Capture the cell that displays the provided text and extract its (x, y) central coordinate. 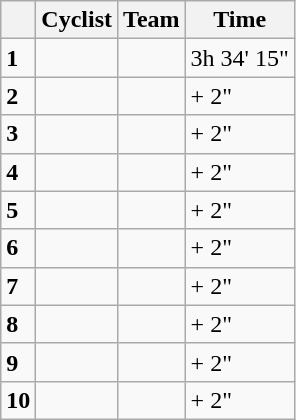
7 (18, 286)
10 (18, 400)
2 (18, 96)
Cyclist (77, 20)
9 (18, 362)
8 (18, 324)
3 (18, 134)
5 (18, 210)
4 (18, 172)
Team (152, 20)
Time (240, 20)
6 (18, 248)
1 (18, 58)
3h 34' 15" (240, 58)
